Capture the cell that displays the provided text and extract its (x, y) central coordinate. 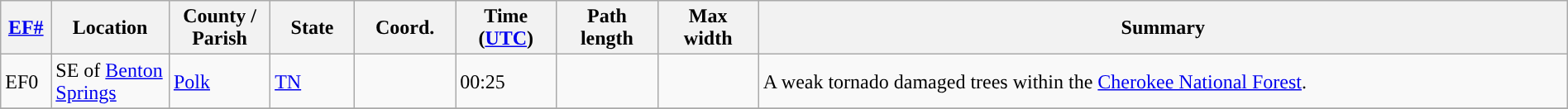
A weak tornado damaged trees within the Cherokee National Forest. (1163, 81)
Max width (708, 28)
Coord. (404, 28)
TN (313, 81)
Location (111, 28)
EF# (26, 28)
SE of Benton Springs (111, 81)
County / Parish (219, 28)
Time (UTC) (506, 28)
Path length (607, 28)
State (313, 28)
00:25 (506, 81)
Summary (1163, 28)
Polk (219, 81)
EF0 (26, 81)
